Search for the cell housing the specified text and yield its [x, y] center coordinate. 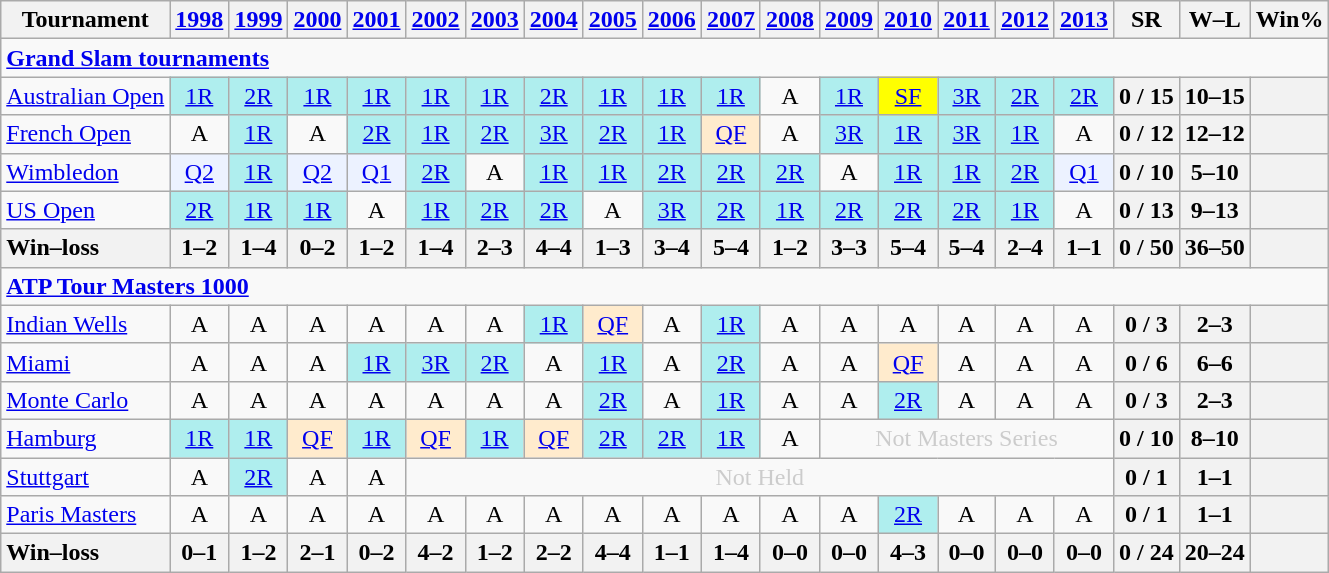
Not Held [760, 477]
1998 [200, 20]
Tournament [86, 20]
2006 [672, 20]
9–13 [1214, 210]
4–2 [436, 553]
4–3 [908, 553]
Paris Masters [86, 515]
8–10 [1214, 438]
French Open [86, 134]
2013 [1084, 20]
ATP Tour Masters 1000 [665, 286]
2–4 [1024, 248]
Australian Open [86, 96]
Grand Slam tournaments [665, 58]
0–1 [200, 553]
36–50 [1214, 248]
Not Masters Series [966, 438]
2–1 [318, 553]
2000 [318, 20]
Wimbledon [86, 172]
2002 [436, 20]
Win% [1290, 20]
2005 [612, 20]
12–12 [1214, 134]
US Open [86, 210]
2–2 [554, 553]
6–6 [1214, 362]
SF [908, 96]
1–3 [612, 248]
10–15 [1214, 96]
3–3 [848, 248]
Miami [86, 362]
0 / 12 [1146, 134]
0 / 13 [1146, 210]
2003 [494, 20]
Hamburg [86, 438]
20–24 [1214, 553]
SR [1146, 20]
2012 [1024, 20]
2007 [730, 20]
2008 [790, 20]
2004 [554, 20]
0 / 50 [1146, 248]
1999 [258, 20]
2011 [967, 20]
2010 [908, 20]
5–10 [1214, 172]
0 / 15 [1146, 96]
3–4 [672, 248]
W–L [1214, 20]
Stuttgart [86, 477]
2009 [848, 20]
Monte Carlo [86, 400]
Indian Wells [86, 324]
0 / 6 [1146, 362]
2001 [376, 20]
0 / 24 [1146, 553]
